Identify which cell holds the provided text, then report its (X, Y) central coordinate. 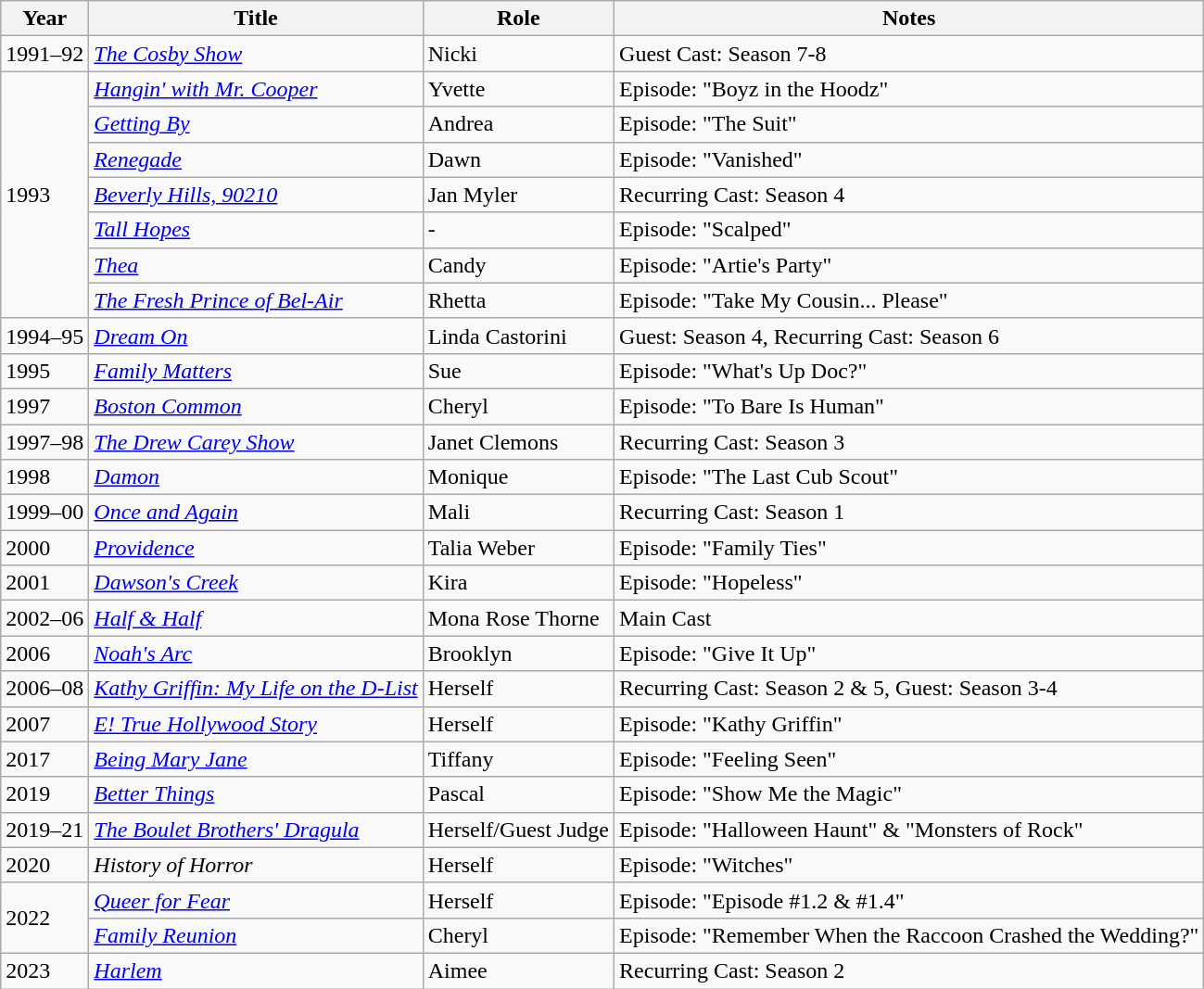
The Boulet Brothers' Dragula (256, 830)
Queer for Fear (256, 900)
Renegade (256, 159)
Episode: "Remember When the Raccoon Crashed the Wedding?" (909, 935)
2019–21 (44, 830)
Tiffany (518, 759)
Guest: Season 4, Recurring Cast: Season 6 (909, 336)
- (518, 230)
2019 (44, 794)
Half & Half (256, 618)
Once and Again (256, 513)
Hangin' with Mr. Cooper (256, 89)
Year (44, 19)
Role (518, 19)
Monique (518, 477)
Episode: "Scalped" (909, 230)
E! True Hollywood Story (256, 724)
Mona Rose Thorne (518, 618)
2007 (44, 724)
1997–98 (44, 442)
1998 (44, 477)
Episode: "Halloween Haunt" & "Monsters of Rock" (909, 830)
Episode: "Boyz in the Hoodz" (909, 89)
Better Things (256, 794)
Episode: "Family Ties" (909, 548)
Dawson's Creek (256, 583)
Tall Hopes (256, 230)
2001 (44, 583)
Episode: "Show Me the Magic" (909, 794)
The Cosby Show (256, 54)
Mali (518, 513)
Damon (256, 477)
The Fresh Prince of Bel-Air (256, 300)
Episode: "The Last Cub Scout" (909, 477)
Brooklyn (518, 653)
Yvette (518, 89)
Janet Clemons (518, 442)
Episode: "What's Up Doc?" (909, 371)
Episode: "The Suit" (909, 124)
2022 (44, 918)
2020 (44, 865)
Recurring Cast: Season 1 (909, 513)
2017 (44, 759)
Notes (909, 19)
Pascal (518, 794)
2002–06 (44, 618)
Boston Common (256, 406)
Episode: "Give It Up" (909, 653)
Sue (518, 371)
Herself/Guest Judge (518, 830)
Getting By (256, 124)
2000 (44, 548)
1994–95 (44, 336)
Harlem (256, 970)
Beverly Hills, 90210 (256, 195)
Rhetta (518, 300)
1993 (44, 195)
Providence (256, 548)
Recurring Cast: Season 2 (909, 970)
Candy (518, 265)
1991–92 (44, 54)
2006 (44, 653)
Jan Myler (518, 195)
Dream On (256, 336)
Kira (518, 583)
History of Horror (256, 865)
1997 (44, 406)
Title (256, 19)
2023 (44, 970)
Recurring Cast: Season 3 (909, 442)
2006–08 (44, 689)
Episode: "Witches" (909, 865)
Thea (256, 265)
Guest Cast: Season 7-8 (909, 54)
Recurring Cast: Season 4 (909, 195)
Main Cast (909, 618)
1999–00 (44, 513)
Episode: "Kathy Griffin" (909, 724)
Aimee (518, 970)
Linda Castorini (518, 336)
Dawn (518, 159)
Episode: "Episode #1.2 & #1.4" (909, 900)
Kathy Griffin: My Life on the D-List (256, 689)
Being Mary Jane (256, 759)
The Drew Carey Show (256, 442)
Talia Weber (518, 548)
Episode: "Hopeless" (909, 583)
Episode: "To Bare Is Human" (909, 406)
Nicki (518, 54)
Episode: "Feeling Seen" (909, 759)
Episode: "Artie's Party" (909, 265)
Episode: "Vanished" (909, 159)
Noah's Arc (256, 653)
Family Reunion (256, 935)
Episode: "Take My Cousin... Please" (909, 300)
Recurring Cast: Season 2 & 5, Guest: Season 3-4 (909, 689)
1995 (44, 371)
Family Matters (256, 371)
Andrea (518, 124)
